For the text-containing cell, return its midpoint in (x, y) coordinate format. 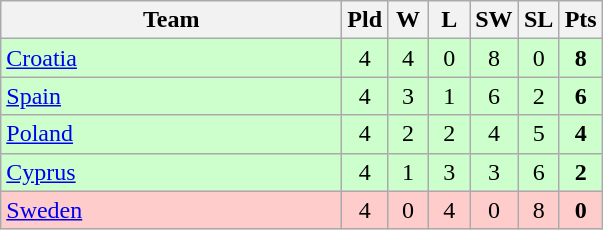
Cyprus (172, 172)
Pld (365, 20)
W (408, 20)
5 (538, 134)
Team (172, 20)
Poland (172, 134)
SL (538, 20)
Spain (172, 96)
Pts (580, 20)
Croatia (172, 58)
SW (494, 20)
Sweden (172, 210)
L (450, 20)
